Locate the cell with the specified text and output its (x, y) center coordinate. 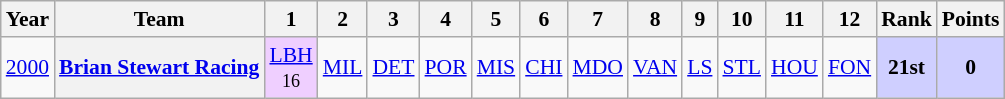
MDO (598, 68)
5 (496, 19)
21st (906, 68)
Rank (906, 19)
LBH16 (290, 68)
6 (544, 19)
DET (393, 68)
MIS (496, 68)
3 (393, 19)
FON (850, 68)
0 (971, 68)
VAN (655, 68)
11 (794, 19)
2000 (28, 68)
9 (700, 19)
7 (598, 19)
2 (343, 19)
12 (850, 19)
HOU (794, 68)
MIL (343, 68)
STL (742, 68)
LS (700, 68)
10 (742, 19)
Year (28, 19)
Brian Stewart Racing (159, 68)
Team (159, 19)
1 (290, 19)
CHI (544, 68)
POR (446, 68)
4 (446, 19)
Points (971, 19)
8 (655, 19)
